For the text-containing cell, return its midpoint in (X, Y) coordinate format. 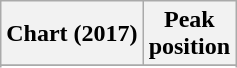
Peakposition (189, 34)
Chart (2017) (72, 34)
